Extract the [X, Y] coordinate from the center of the cell holding the provided text.  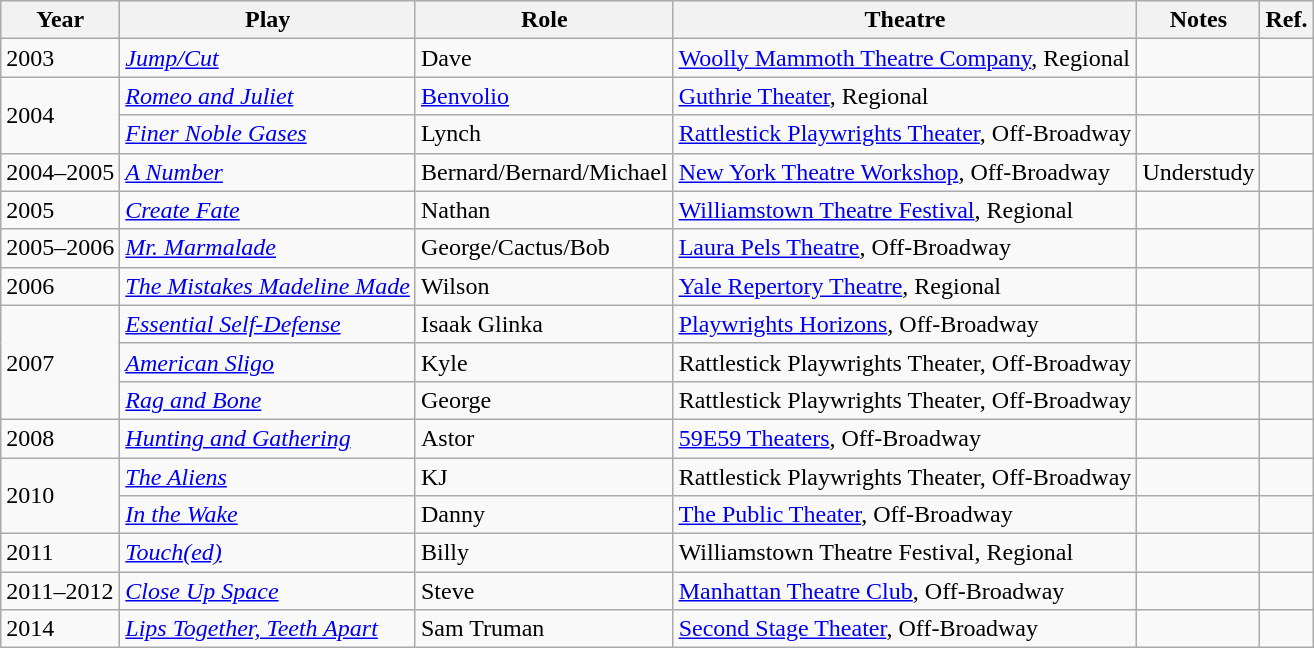
Close Up Space [268, 591]
Laura Pels Theatre, Off-Broadway [905, 248]
Play [268, 20]
New York Theatre Workshop, Off-Broadway [905, 172]
2005 [60, 210]
Sam Truman [544, 629]
Ref. [1286, 20]
Danny [544, 515]
2004–2005 [60, 172]
Yale Repertory Theatre, Regional [905, 286]
KJ [544, 477]
Woolly Mammoth Theatre Company, Regional [905, 58]
2007 [60, 362]
2010 [60, 496]
Jump/Cut [268, 58]
Touch(ed) [268, 553]
Manhattan Theatre Club, Off-Broadway [905, 591]
Role [544, 20]
Romeo and Juliet [268, 96]
Hunting and Gathering [268, 438]
Steve [544, 591]
Wilson [544, 286]
Playwrights Horizons, Off-Broadway [905, 324]
Essential Self-Defense [268, 324]
Rag and Bone [268, 400]
In the Wake [268, 515]
Dave [544, 58]
2011–2012 [60, 591]
Billy [544, 553]
2006 [60, 286]
Astor [544, 438]
Understudy [1198, 172]
American Sligo [268, 362]
2008 [60, 438]
Nathan [544, 210]
Create Fate [268, 210]
Benvolio [544, 96]
The Public Theater, Off-Broadway [905, 515]
The Aliens [268, 477]
Guthrie Theater, Regional [905, 96]
Lynch [544, 134]
Finer Noble Gases [268, 134]
Second Stage Theater, Off-Broadway [905, 629]
Kyle [544, 362]
Year [60, 20]
A Number [268, 172]
59E59 Theaters, Off-Broadway [905, 438]
2014 [60, 629]
George/Cactus/Bob [544, 248]
2005–2006 [60, 248]
2004 [60, 115]
Isaak Glinka [544, 324]
Lips Together, Teeth Apart [268, 629]
Theatre [905, 20]
Bernard/Bernard/Michael [544, 172]
2003 [60, 58]
2011 [60, 553]
George [544, 400]
Notes [1198, 20]
The Mistakes Madeline Made [268, 286]
Mr. Marmalade [268, 248]
